Determine the [X, Y] coordinate at the center of the cell enclosing the given text.  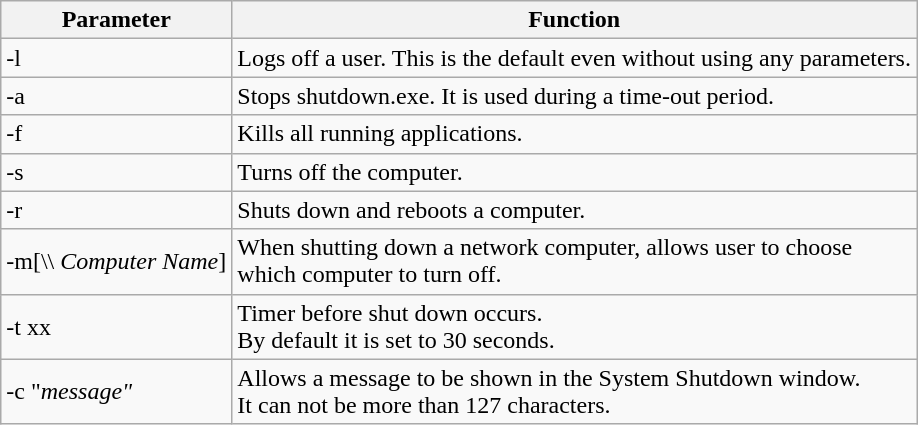
Parameter [116, 20]
-m[\\ Computer Name] [116, 262]
Stops shutdown.exe. It is used during a time-out period. [574, 96]
-a [116, 96]
-c "message" [116, 392]
When shutting down a network computer, allows user to choosewhich computer to turn off. [574, 262]
-r [116, 210]
Timer before shut down occurs.By default it is set to 30 seconds. [574, 326]
-f [116, 134]
Function [574, 20]
Turns off the computer. [574, 172]
Shuts down and reboots a computer. [574, 210]
-s [116, 172]
-t xx [116, 326]
-l [116, 58]
Logs off a user. This is the default even without using any parameters. [574, 58]
Allows a message to be shown in the System Shutdown window.It can not be more than 127 characters. [574, 392]
Kills all running applications. [574, 134]
